Search for the cell housing the specified text and yield its (X, Y) center coordinate. 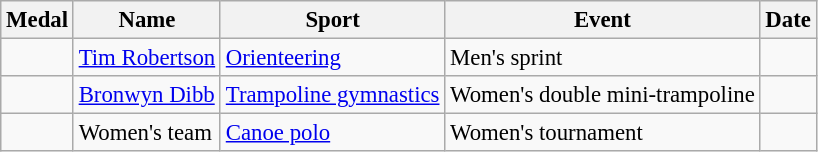
Orienteering (332, 58)
Trampoline gymnastics (332, 95)
Women's tournament (602, 133)
Date (788, 20)
Women's team (146, 133)
Medal (38, 20)
Bronwyn Dibb (146, 95)
Tim Robertson (146, 58)
Men's sprint (602, 58)
Women's double mini-trampoline (602, 95)
Canoe polo (332, 133)
Name (146, 20)
Event (602, 20)
Sport (332, 20)
